From the cell containing the given text, extract its center point as (X, Y) coordinate. 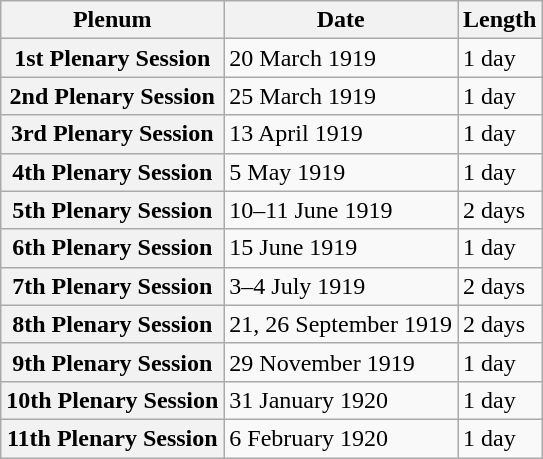
1st Plenary Session (112, 58)
29 November 1919 (341, 362)
Date (341, 20)
Plenum (112, 20)
7th Plenary Session (112, 286)
5th Plenary Session (112, 210)
10th Plenary Session (112, 400)
25 March 1919 (341, 96)
10–11 June 1919 (341, 210)
15 June 1919 (341, 248)
21, 26 September 1919 (341, 324)
5 May 1919 (341, 172)
11th Plenary Session (112, 438)
6 February 1920 (341, 438)
20 March 1919 (341, 58)
2nd Plenary Session (112, 96)
13 April 1919 (341, 134)
9th Plenary Session (112, 362)
31 January 1920 (341, 400)
3rd Plenary Session (112, 134)
8th Plenary Session (112, 324)
3–4 July 1919 (341, 286)
6th Plenary Session (112, 248)
Length (500, 20)
4th Plenary Session (112, 172)
